Return [X, Y] of the center of cell containing provided text 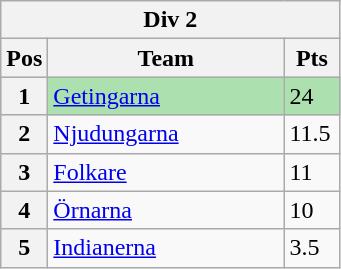
Folkare [166, 172]
Getingarna [166, 96]
Div 2 [170, 20]
3 [24, 172]
11 [312, 172]
Team [166, 58]
Indianerna [166, 248]
11.5 [312, 134]
1 [24, 96]
Pts [312, 58]
10 [312, 210]
2 [24, 134]
5 [24, 248]
Njudungarna [166, 134]
Pos [24, 58]
24 [312, 96]
3.5 [312, 248]
Örnarna [166, 210]
4 [24, 210]
